Return the [x, y] coordinate for the center point of the cell that contains the specified text.  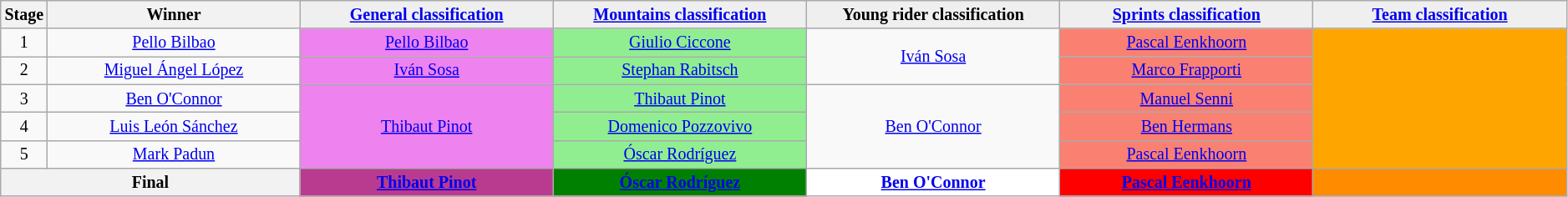
Young rider classification [934, 15]
1 [24, 43]
Stephan Rabitsch [680, 70]
Ben Hermans [1186, 127]
Domenico Pozzovivo [680, 127]
2 [24, 70]
Mark Padun [174, 154]
Marco Frapporti [1186, 70]
4 [24, 127]
Manuel Senni [1186, 98]
5 [24, 154]
Final [150, 182]
3 [24, 98]
Mountains classification [680, 15]
General classification [426, 15]
Miguel Ángel López [174, 70]
Winner [174, 15]
Team classification [1440, 15]
Giulio Ciccone [680, 43]
Sprints classification [1186, 15]
Luis León Sánchez [174, 127]
Stage [24, 15]
